Return [x, y] of the center of cell containing provided text 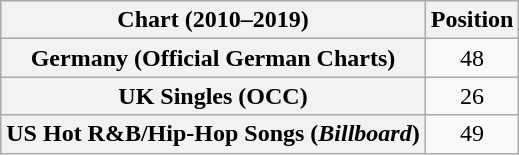
UK Singles (OCC) [213, 96]
26 [472, 96]
Position [472, 20]
US Hot R&B/Hip-Hop Songs (Billboard) [213, 134]
49 [472, 134]
Germany (Official German Charts) [213, 58]
48 [472, 58]
Chart (2010–2019) [213, 20]
